Output the (X, Y) coordinate of the center of the cell containing the given text.  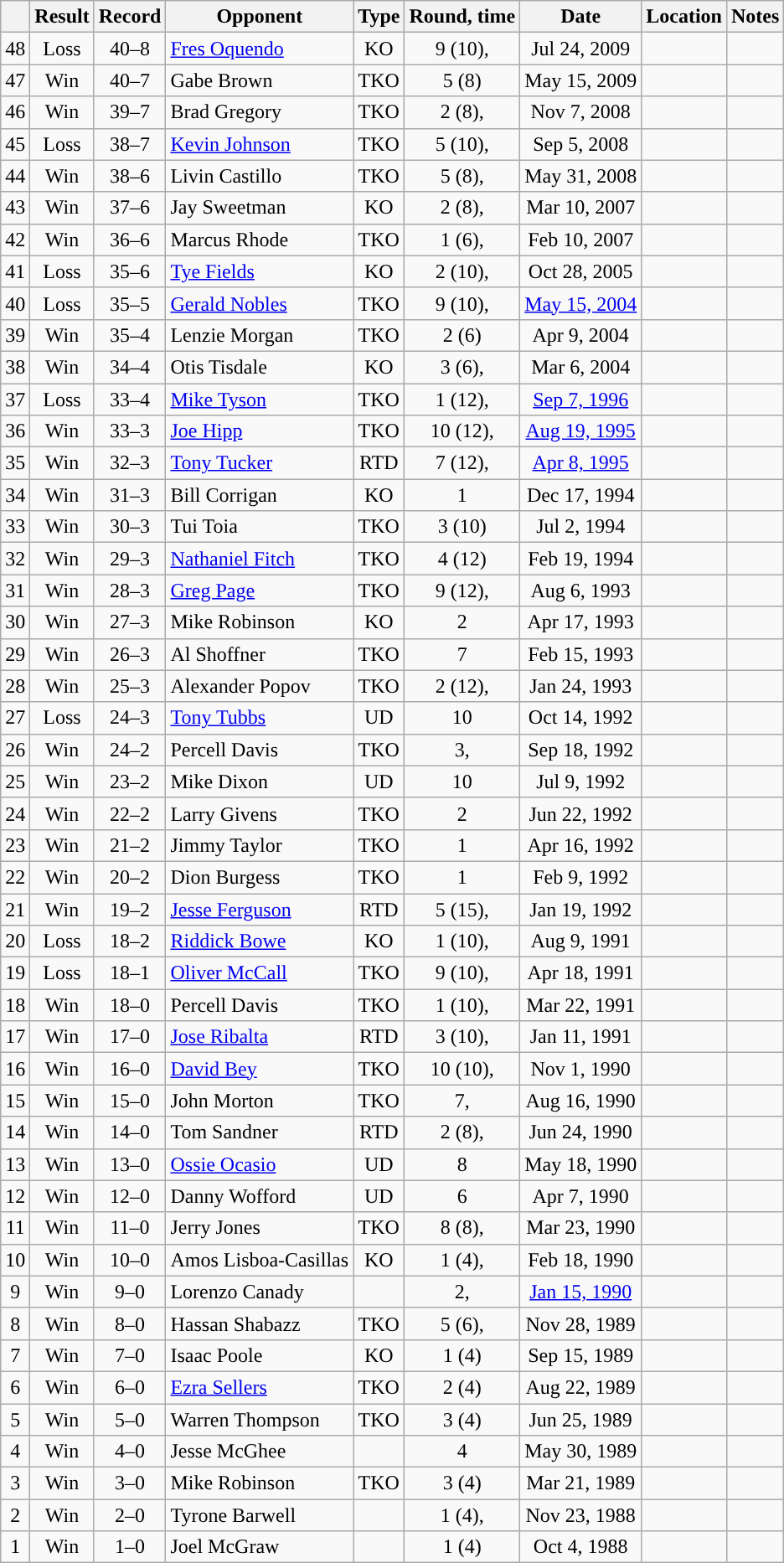
25 (15, 781)
Sep 15, 1989 (581, 1355)
31–3 (130, 495)
40–8 (130, 49)
37 (15, 400)
Bill Corrigan (260, 495)
Jerry Jones (260, 1228)
Apr 17, 1993 (581, 622)
15–0 (130, 1101)
26 (15, 750)
Gabe Brown (260, 80)
1–0 (130, 1547)
10–0 (130, 1260)
35–4 (130, 335)
May 30, 1989 (581, 1452)
Jan 11, 1991 (581, 1037)
Apr 8, 1995 (581, 463)
Kevin Johnson (260, 144)
Gerald Nobles (260, 303)
33–3 (130, 431)
7, (462, 1101)
Tyrone Barwell (260, 1515)
4–0 (130, 1452)
2 (6) (462, 335)
Aug 6, 1993 (581, 591)
11–0 (130, 1228)
27–3 (130, 622)
22 (15, 877)
Jul 9, 1992 (581, 781)
Dec 17, 1994 (581, 495)
Jul 2, 1994 (581, 527)
Tye Fields (260, 271)
14–0 (130, 1132)
Feb 19, 1994 (581, 559)
32 (15, 559)
9 (15, 1292)
Isaac Poole (260, 1355)
19–2 (130, 909)
2 (12), (462, 686)
26–3 (130, 654)
34–4 (130, 367)
Fres Oquendo (260, 49)
Nathaniel Fitch (260, 559)
Brad Gregory (260, 112)
31 (15, 591)
Mike Dixon (260, 781)
12 (15, 1196)
Ossie Ocasio (260, 1164)
38 (15, 367)
11 (15, 1228)
2 (4) (462, 1387)
Jesse McGhee (260, 1452)
Amos Lisboa-Casillas (260, 1260)
Warren Thompson (260, 1420)
24–2 (130, 750)
Nov 7, 2008 (581, 112)
33–4 (130, 400)
24 (15, 813)
39–7 (130, 112)
Hassan Shabazz (260, 1323)
John Morton (260, 1101)
45 (15, 144)
Oliver McCall (260, 973)
5 (15), (462, 909)
Mar 21, 1989 (581, 1483)
Marcus Rhode (260, 240)
Tui Toia (260, 527)
3 (10), (462, 1037)
Joe Hipp (260, 431)
Riddick Bowe (260, 941)
Danny Wofford (260, 1196)
3 (6), (462, 367)
46 (15, 112)
Feb 9, 1992 (581, 877)
33 (15, 527)
Oct 14, 1992 (581, 718)
21 (15, 909)
Mar 22, 1991 (581, 1005)
5–0 (130, 1420)
May 18, 1990 (581, 1164)
39 (15, 335)
34 (15, 495)
Feb 18, 1990 (581, 1260)
Jun 25, 1989 (581, 1420)
Mar 6, 2004 (581, 367)
8 (8), (462, 1228)
Feb 10, 2007 (581, 240)
35–6 (130, 271)
18 (15, 1005)
8–0 (130, 1323)
May 31, 2008 (581, 176)
Sep 7, 1996 (581, 400)
3–0 (130, 1483)
29–3 (130, 559)
Jan 15, 1990 (581, 1292)
35–5 (130, 303)
14 (15, 1132)
Aug 19, 1995 (581, 431)
5 (6), (462, 1323)
Otis Tisdale (260, 367)
Result (62, 17)
17–0 (130, 1037)
Tom Sandner (260, 1132)
Jesse Ferguson (260, 909)
May 15, 2004 (581, 303)
Apr 16, 1992 (581, 845)
Oct 28, 2005 (581, 271)
12–0 (130, 1196)
7 (12), (462, 463)
1 (12), (462, 400)
Mar 23, 1990 (581, 1228)
35 (15, 463)
27 (15, 718)
32–3 (130, 463)
24–3 (130, 718)
9 (12), (462, 591)
25–3 (130, 686)
40 (15, 303)
30 (15, 622)
20–2 (130, 877)
18–1 (130, 973)
5 (8) (462, 80)
Nov 28, 1989 (581, 1323)
David Bey (260, 1069)
20 (15, 941)
Jimmy Taylor (260, 845)
18–2 (130, 941)
Type (379, 17)
Mike Tyson (260, 400)
21–2 (130, 845)
Al Shoffner (260, 654)
Sep 18, 1992 (581, 750)
Date (581, 17)
10 (10), (462, 1069)
2–0 (130, 1515)
Location (684, 17)
37–6 (130, 208)
Aug 16, 1990 (581, 1101)
23–2 (130, 781)
Apr 18, 1991 (581, 973)
May 15, 2009 (581, 80)
Nov 1, 1990 (581, 1069)
Round, time (462, 17)
2, (462, 1292)
28 (15, 686)
5 (10), (462, 144)
38–7 (130, 144)
3, (462, 750)
16–0 (130, 1069)
41 (15, 271)
48 (15, 49)
30–3 (130, 527)
Greg Page (260, 591)
6–0 (130, 1387)
Livin Castillo (260, 176)
15 (15, 1101)
40–7 (130, 80)
Nov 23, 1988 (581, 1515)
Record (130, 17)
22–2 (130, 813)
Jan 19, 1992 (581, 909)
36–6 (130, 240)
3 (10) (462, 527)
47 (15, 80)
28–3 (130, 591)
Lorenzo Canady (260, 1292)
18–0 (130, 1005)
4 (12) (462, 559)
Apr 7, 1990 (581, 1196)
17 (15, 1037)
13–0 (130, 1164)
Larry Givens (260, 813)
Jan 24, 1993 (581, 686)
Jun 22, 1992 (581, 813)
Sep 5, 2008 (581, 144)
16 (15, 1069)
Ezra Sellers (260, 1387)
Oct 4, 1988 (581, 1547)
42 (15, 240)
Alexander Popov (260, 686)
7–0 (130, 1355)
2 (10), (462, 271)
Dion Burgess (260, 877)
19 (15, 973)
36 (15, 431)
13 (15, 1164)
Joel McGraw (260, 1547)
44 (15, 176)
23 (15, 845)
Tony Tubbs (260, 718)
5 (8), (462, 176)
Jul 24, 2009 (581, 49)
3 (15, 1483)
Jay Sweetman (260, 208)
Aug 9, 1991 (581, 941)
38–6 (130, 176)
5 (15, 1420)
Aug 22, 1989 (581, 1387)
1 (6), (462, 240)
Lenzie Morgan (260, 335)
Notes (755, 17)
Mar 10, 2007 (581, 208)
Jun 24, 1990 (581, 1132)
9–0 (130, 1292)
29 (15, 654)
Apr 9, 2004 (581, 335)
10 (12), (462, 431)
Tony Tucker (260, 463)
Jose Ribalta (260, 1037)
43 (15, 208)
Feb 15, 1993 (581, 654)
Opponent (260, 17)
